Extract the (x, y) coordinate from the center of the cell holding the provided text.  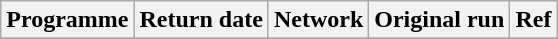
Original run (440, 20)
Network (318, 20)
Return date (201, 20)
Ref (534, 20)
Programme (68, 20)
